Return [X, Y] of the center of cell containing provided text 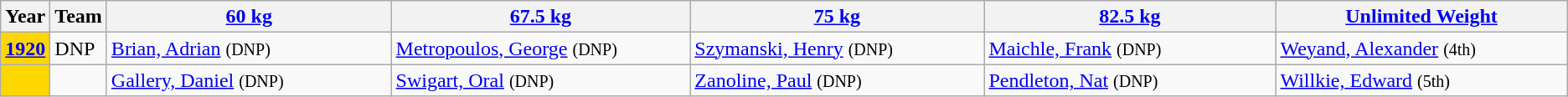
Szymanski, Henry (DNP) [838, 48]
82.5 kg [1130, 17]
Pendleton, Nat (DNP) [1130, 80]
60 kg [249, 17]
Weyand, Alexander (4th) [1421, 48]
Brian, Adrian (DNP) [249, 48]
Willkie, Edward (5th) [1421, 80]
1920 [25, 48]
Metropoulos, George (DNP) [541, 48]
67.5 kg [541, 17]
Unlimited Weight [1421, 17]
75 kg [838, 17]
Swigart, Oral (DNP) [541, 80]
Gallery, Daniel (DNP) [249, 80]
Zanoline, Paul (DNP) [838, 80]
DNP [79, 48]
Maichle, Frank (DNP) [1130, 48]
Team [79, 17]
Year [25, 17]
